Find where the given text appears and provide that cell's center as [x, y] coordinate. 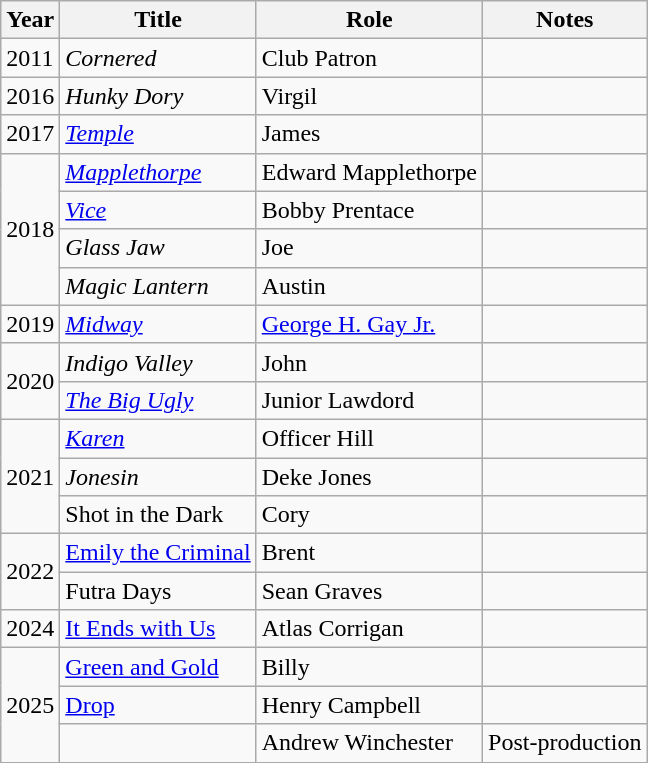
Virgil [369, 96]
John [369, 362]
2020 [30, 381]
2017 [30, 134]
Club Patron [369, 58]
Billy [369, 667]
Karen [158, 438]
It Ends with Us [158, 629]
Indigo Valley [158, 362]
Cory [369, 515]
Joe [369, 248]
Futra Days [158, 591]
Shot in the Dark [158, 515]
Emily the Criminal [158, 553]
Glass Jaw [158, 248]
Jonesin [158, 477]
Notes [565, 20]
2024 [30, 629]
Sean Graves [369, 591]
Brent [369, 553]
Role [369, 20]
2019 [30, 324]
James [369, 134]
Officer Hill [369, 438]
Edward Mapplethorpe [369, 172]
Temple [158, 134]
Atlas Corrigan [369, 629]
2021 [30, 476]
Hunky Dory [158, 96]
Title [158, 20]
Deke Jones [369, 477]
Vice [158, 210]
Green and Gold [158, 667]
George H. Gay Jr. [369, 324]
Junior Lawdord [369, 400]
Bobby Prentace [369, 210]
Midway [158, 324]
Year [30, 20]
Mapplethorpe [158, 172]
Austin [369, 286]
Henry Campbell [369, 705]
Post-production [565, 743]
2025 [30, 705]
2016 [30, 96]
2011 [30, 58]
2018 [30, 229]
Andrew Winchester [369, 743]
2022 [30, 572]
Drop [158, 705]
Magic Lantern [158, 286]
Cornered [158, 58]
The Big Ugly [158, 400]
